Output the [x, y] coordinate of the center of the cell containing the given text.  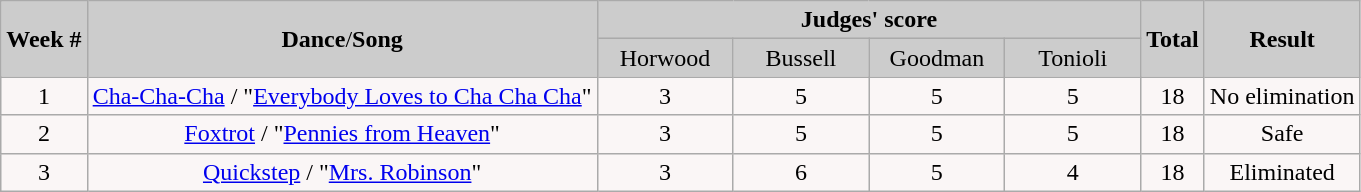
Tonioli [1073, 58]
Result [1282, 39]
Dance/Song [342, 39]
Eliminated [1282, 172]
Safe [1282, 134]
Cha-Cha-Cha / "Everybody Loves to Cha Cha Cha" [342, 96]
Foxtrot / "Pennies from Heaven" [342, 134]
4 [1073, 172]
1 [44, 96]
Goodman [937, 58]
Horwood [665, 58]
Week # [44, 39]
Total [1173, 39]
No elimination [1282, 96]
2 [44, 134]
Judges' score [869, 20]
Bussell [801, 58]
Quickstep / "Mrs. Robinson" [342, 172]
6 [801, 172]
